Search for the cell housing the specified text and yield its (x, y) center coordinate. 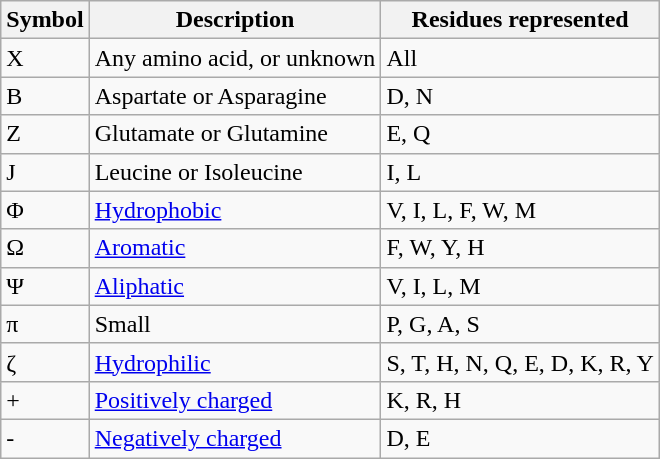
Negatively charged (235, 438)
- (45, 438)
V, I, L, F, W, M (520, 210)
X (45, 58)
Z (45, 134)
Aspartate or Asparagine (235, 96)
Hydrophilic (235, 362)
Ψ (45, 286)
Glutamate or Glutamine (235, 134)
J (45, 172)
B (45, 96)
V, I, L, M (520, 286)
π (45, 324)
Φ (45, 210)
Description (235, 20)
S, T, H, N, Q, E, D, K, R, Y (520, 362)
Residues represented (520, 20)
All (520, 58)
Ω (45, 248)
Symbol (45, 20)
Aromatic (235, 248)
Hydrophobic (235, 210)
Positively charged (235, 400)
F, W, Y, H (520, 248)
Leucine or Isoleucine (235, 172)
ζ (45, 362)
Aliphatic (235, 286)
+ (45, 400)
P, G, A, S (520, 324)
Any amino acid, or unknown (235, 58)
E, Q (520, 134)
K, R, H (520, 400)
I, L (520, 172)
Small (235, 324)
D, E (520, 438)
D, N (520, 96)
